Detect which cell encompasses the target text, then output its [x, y] center coordinate. 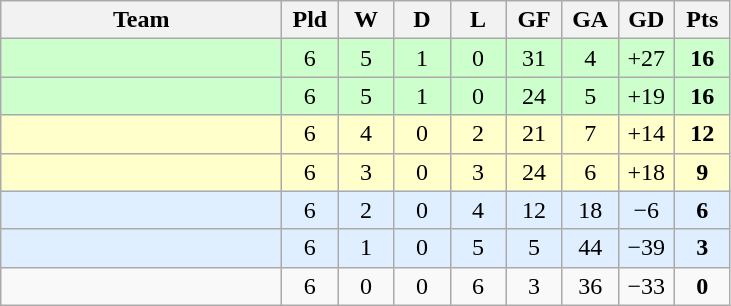
Pld [310, 20]
+14 [646, 134]
D [422, 20]
Pts [702, 20]
GD [646, 20]
7 [590, 134]
44 [590, 248]
−6 [646, 210]
31 [534, 58]
18 [590, 210]
−33 [646, 286]
+27 [646, 58]
Team [142, 20]
9 [702, 172]
+19 [646, 96]
36 [590, 286]
GF [534, 20]
GA [590, 20]
21 [534, 134]
−39 [646, 248]
L [478, 20]
W [366, 20]
+18 [646, 172]
